Return (X, Y) of the center of cell containing provided text 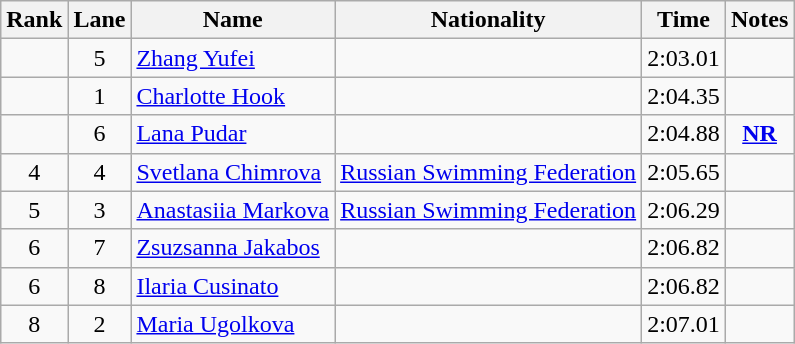
1 (100, 96)
Zsuzsanna Jakabos (233, 248)
Name (233, 20)
7 (100, 248)
Ilaria Cusinato (233, 286)
Lana Pudar (233, 134)
Zhang Yufei (233, 58)
3 (100, 210)
Notes (759, 20)
Svetlana Chimrova (233, 172)
2:05.65 (684, 172)
Lane (100, 20)
Time (684, 20)
2 (100, 324)
2:03.01 (684, 58)
Nationality (488, 20)
2:06.29 (684, 210)
Rank (34, 20)
Maria Ugolkova (233, 324)
2:04.88 (684, 134)
2:07.01 (684, 324)
NR (759, 134)
2:04.35 (684, 96)
Charlotte Hook (233, 96)
Anastasiia Markova (233, 210)
